Return the (X, Y) coordinate for the center point of the cell that contains the specified text.  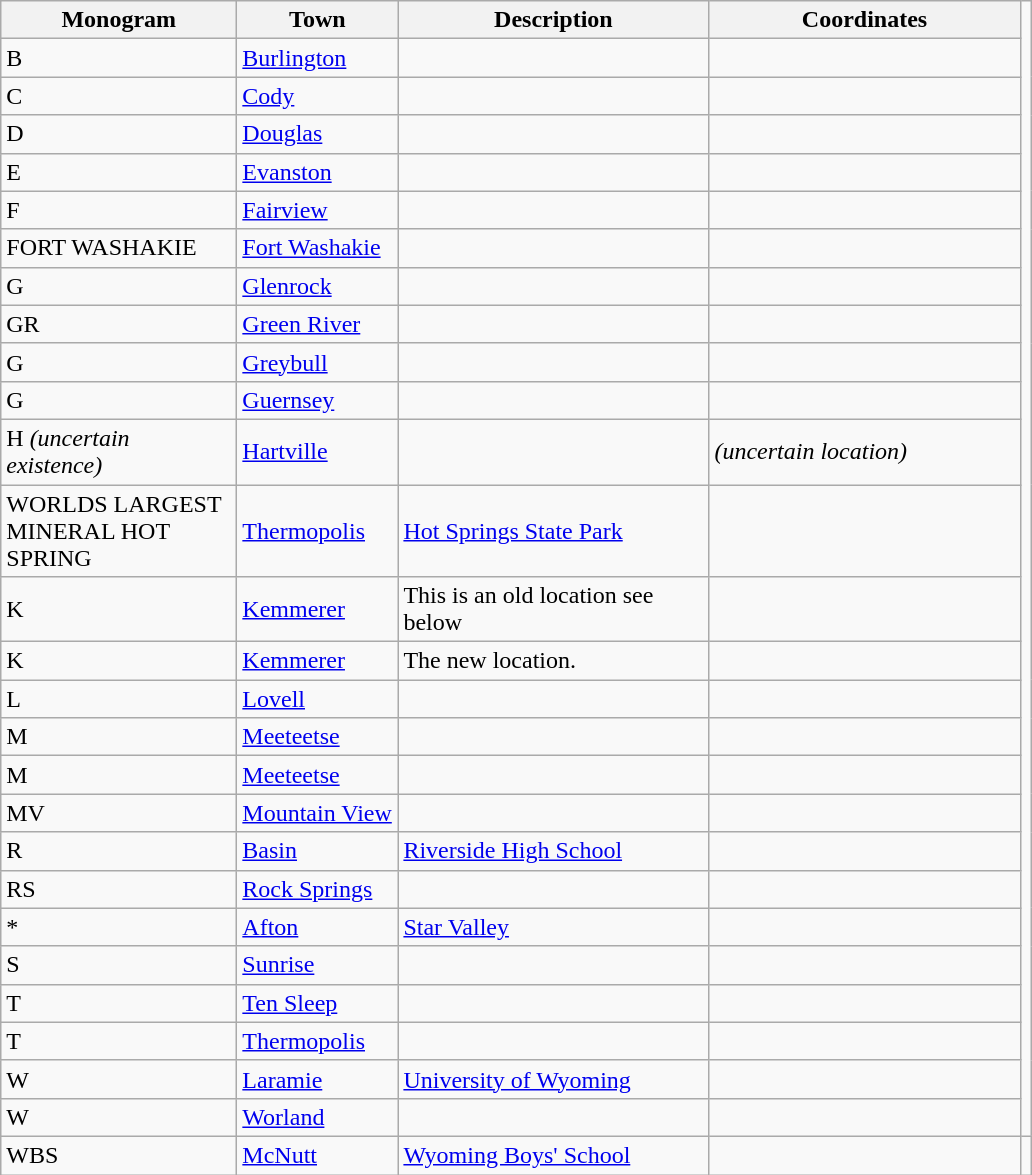
Evanston (318, 172)
D (119, 134)
L (119, 699)
Town (318, 20)
University of Wyoming (554, 1079)
(uncertain location) (864, 452)
Description (554, 20)
McNutt (318, 1155)
GR (119, 324)
Greybull (318, 362)
F (119, 210)
Monogram (119, 20)
Wyoming Boys' School (554, 1155)
E (119, 172)
The new location. (554, 661)
Riverside High School (554, 851)
Hartville (318, 452)
Hot Springs State Park (554, 530)
H (uncertain existence) (119, 452)
Lovell (318, 699)
MV (119, 813)
Ten Sleep (318, 1003)
WBS (119, 1155)
C (119, 96)
Laramie (318, 1079)
S (119, 965)
Burlington (318, 58)
Basin (318, 851)
Guernsey (318, 400)
Worland (318, 1117)
RS (119, 889)
Fairview (318, 210)
Glenrock (318, 286)
Green River (318, 324)
* (119, 927)
Cody (318, 96)
This is an old location see below (554, 610)
Mountain View (318, 813)
Sunrise (318, 965)
Douglas (318, 134)
Rock Springs (318, 889)
Coordinates (864, 20)
R (119, 851)
Fort Washakie (318, 248)
FORT WASHAKIE (119, 248)
WORLDS LARGEST MINERAL HOT SPRING (119, 530)
B (119, 58)
Star Valley (554, 927)
Afton (318, 927)
